Scan for the cell matching the given text and deliver its [X, Y] coordinate at center. 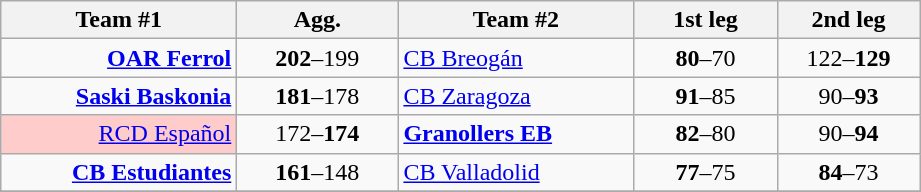
181–178 [318, 96]
OAR Ferrol [119, 58]
122–129 [848, 58]
CB Zaragoza [516, 96]
90–93 [848, 96]
2nd leg [848, 20]
172–174 [318, 134]
80–70 [706, 58]
CB Estudiantes [119, 172]
CB Breogán [516, 58]
Agg. [318, 20]
Team #2 [516, 20]
84–73 [848, 172]
CB Valladolid [516, 172]
RCD Español [119, 134]
77–75 [706, 172]
202–199 [318, 58]
90–94 [848, 134]
1st leg [706, 20]
Team #1 [119, 20]
Saski Baskonia [119, 96]
91–85 [706, 96]
Granollers EB [516, 134]
82–80 [706, 134]
161–148 [318, 172]
